Locate the cell with the specified text and output its (x, y) center coordinate. 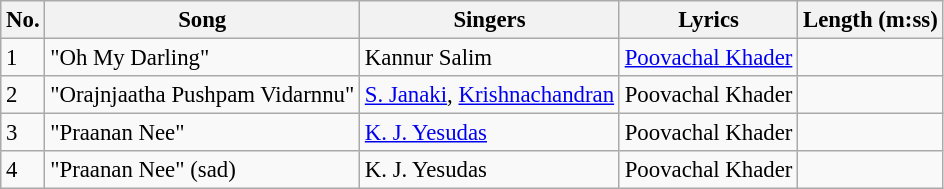
2 (23, 95)
Singers (490, 20)
No. (23, 20)
"Oh My Darling" (202, 58)
"Praanan Nee" (202, 133)
4 (23, 170)
Song (202, 20)
Kannur Salim (490, 58)
Length (m:ss) (870, 20)
"Praanan Nee" (sad) (202, 170)
3 (23, 133)
Lyrics (708, 20)
S. Janaki, Krishnachandran (490, 95)
1 (23, 58)
"Orajnjaatha Pushpam Vidarnnu" (202, 95)
